Output the (x, y) coordinate of the center of the cell containing the given text.  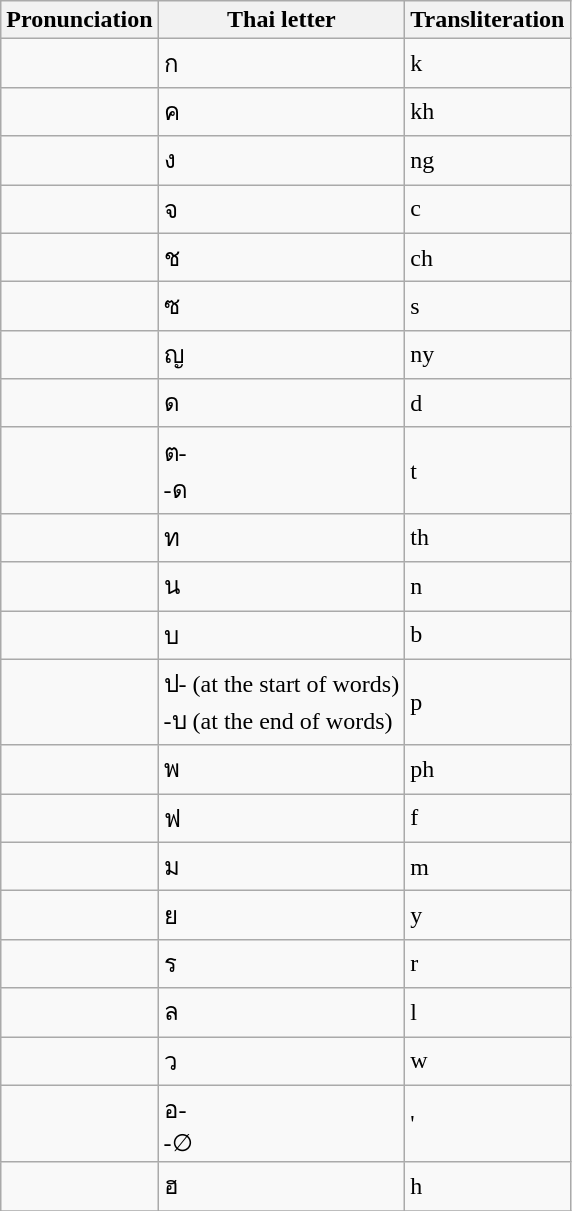
k (488, 64)
ญ (282, 354)
ป- (at the start of words) -บ (at the end of words) (282, 702)
b (488, 634)
ม (282, 866)
ค (282, 112)
f (488, 818)
Pronunciation (80, 20)
ย (282, 916)
อ--∅ (282, 1124)
ท (282, 538)
ph (488, 770)
ซ (282, 306)
ง (282, 160)
' (488, 1124)
ฮ (282, 1186)
ด (282, 404)
Transliteration (488, 20)
จ (282, 208)
th (488, 538)
บ (282, 634)
ng (488, 160)
r (488, 964)
น (282, 586)
p (488, 702)
t (488, 470)
w (488, 1060)
n (488, 586)
d (488, 404)
kh (488, 112)
l (488, 1012)
Thai letter (282, 20)
c (488, 208)
ว (282, 1060)
พ (282, 770)
m (488, 866)
ch (488, 258)
ช (282, 258)
ร (282, 964)
h (488, 1186)
ต--ด (282, 470)
ny (488, 354)
ก (282, 64)
ล (282, 1012)
s (488, 306)
y (488, 916)
ฟ (282, 818)
